Capture the cell that displays the provided text and extract its (X, Y) central coordinate. 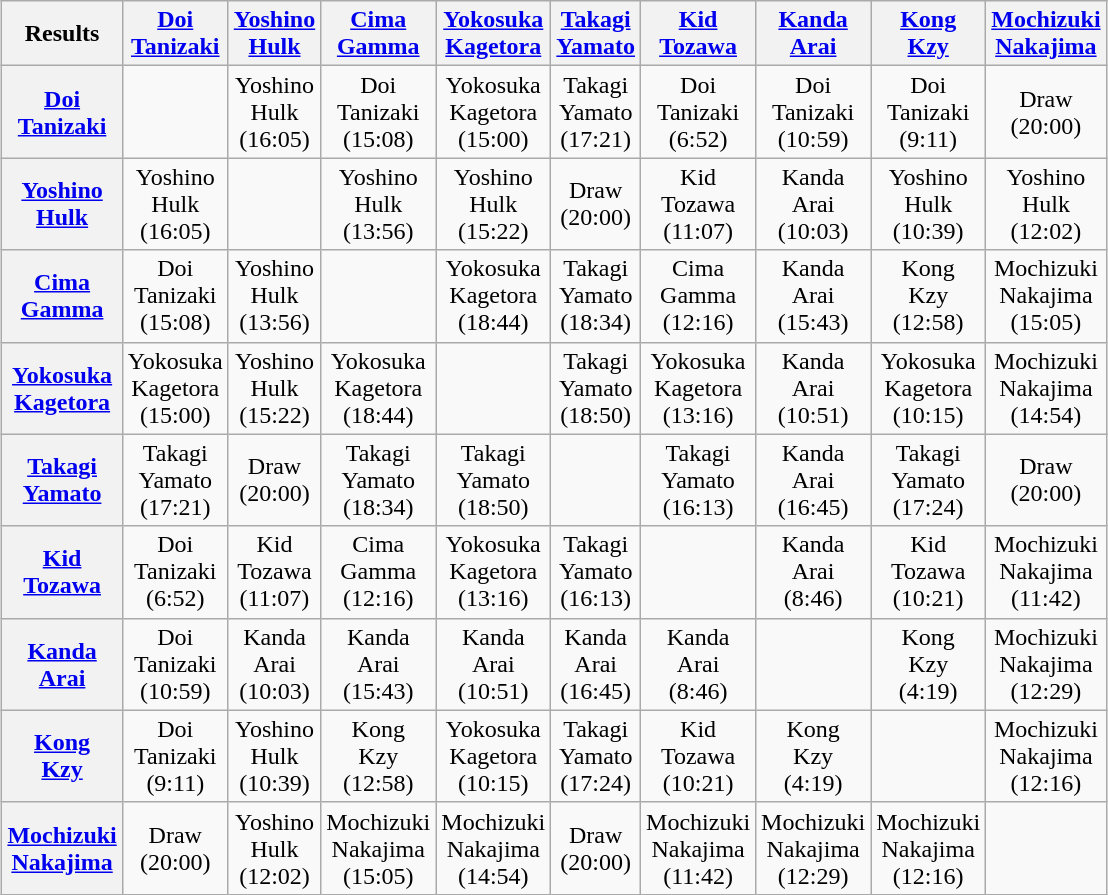
Results (62, 34)
